Provide the [x, y] coordinate of the cell's center where the given text is located.  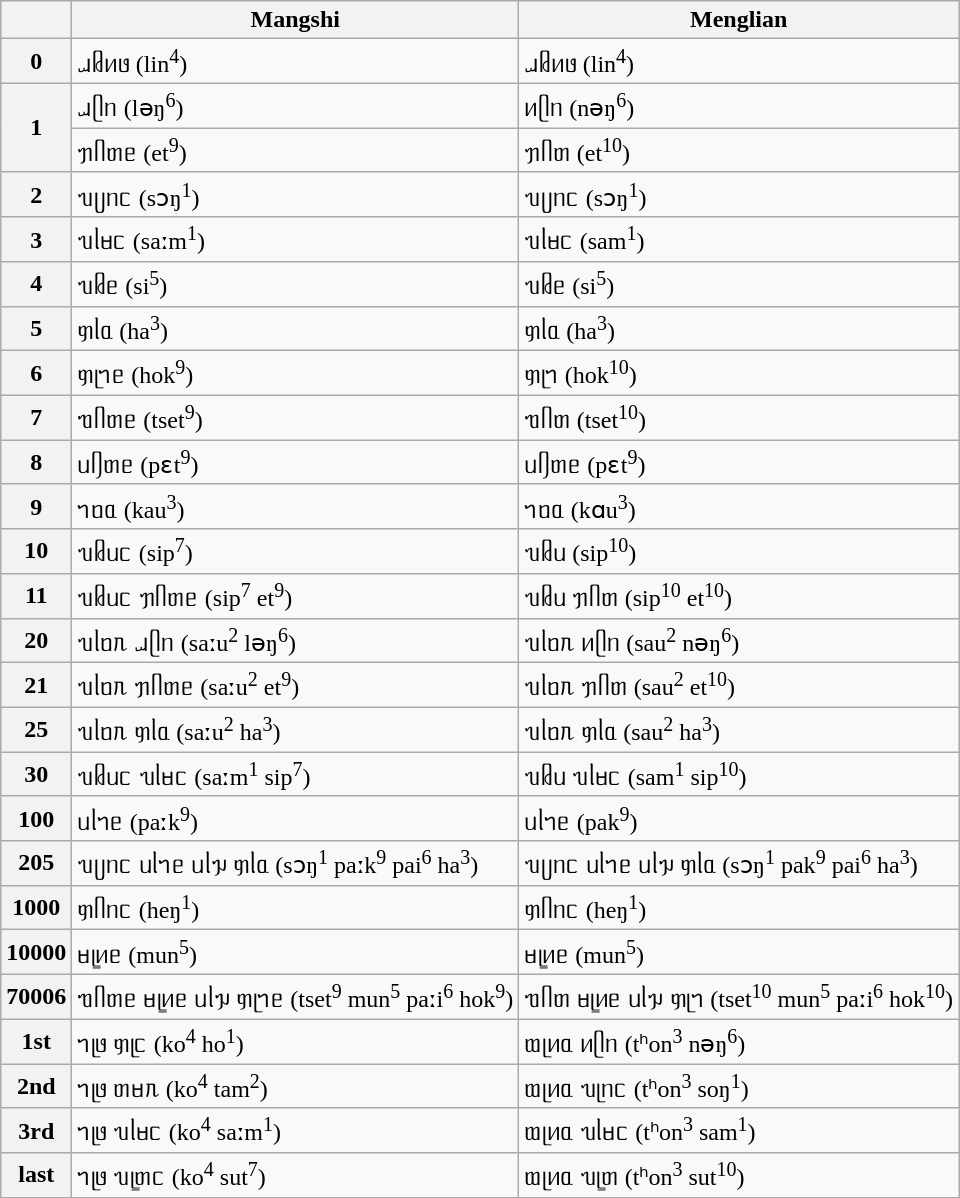
ᥓᥥᥖᥱ (tset9) [296, 418]
ᥔᥣᥝᥰ ᥟᥥᥖ (sau2 et10) [739, 686]
3rd [36, 1130]
ᥞᥨᥐᥱ (hok9) [296, 374]
ᥔᥤᥙᥴ ᥔᥣᥛᥴ (saːm1 sip7) [296, 774]
ᥘᥫᥒ (ləŋ6) [296, 106]
1st [36, 1042]
ᥓᥥᥖ ᥛᥧᥢᥱ ᥙᥣᥭ ᥞᥨᥐ (tset10 mun5 paːi6 hok10) [739, 996]
ᥔᥣᥝᥰ ᥢᥫᥒ (sau2 nəŋ6) [739, 640]
6 [36, 374]
21 [36, 686]
ᥔᥤᥙ ᥔᥣᥛᥴ (sam1 sip10) [739, 774]
0 [36, 62]
ᥟᥥᥖᥱ (et9) [296, 150]
70006 [36, 996]
1000 [36, 908]
ᥓᥥᥖ (tset10) [739, 418]
1 [36, 128]
20 [36, 640]
Menglian [739, 20]
ᥔᥣᥛᥴ (saːm1) [296, 240]
ᥔᥤᥙ ᥟᥥᥖ (sip10 et10) [739, 596]
ᥐᥝᥲ (kau3) [296, 506]
ᥐᥝᥲ (kɑu3) [739, 506]
ᥔᥩᥒᥴ ᥙᥣᥐᥱ ᥙᥣᥭ ᥞᥣᥲ (sɔŋ1 pak9 pai6 ha3) [739, 864]
ᥔᥣᥝᥰ ᥞᥣᥲ (saːu2 ha3) [296, 730]
ᥔᥣᥝᥰ ᥞᥣᥲ (sau2 ha3) [739, 730]
ᥔᥣᥝᥰ ᥘᥫᥒ (saːu2 ləŋ6) [296, 640]
25 [36, 730]
ᥐᥨᥳ ᥔᥣᥛᥴ (ko4 saːm1) [296, 1130]
ᥔᥤᥙᥴ (sip7) [296, 552]
ᥐᥨᥳ ᥔᥧᥖᥴ (ko4 sut7) [296, 1176]
ᥗᥨᥢᥲ ᥔᥨᥒᥴ (tʰon3 soŋ1) [739, 1086]
ᥙᥣᥐᥱ (pak9) [739, 818]
205 [36, 864]
9 [36, 506]
ᥔᥤᥙ (sip10) [739, 552]
ᥗᥨᥢᥲ ᥔᥣᥛᥴ (tʰon3 sam1) [739, 1130]
4 [36, 284]
100 [36, 818]
ᥓᥥᥖᥱ ᥛᥧᥢᥱ ᥙᥣᥭ ᥞᥨᥐᥱ (tset9 mun5 paːi6 hok9) [296, 996]
2nd [36, 1086]
ᥐᥨᥳ ᥖᥛᥰ (ko4 tam2) [296, 1086]
ᥢᥫᥒ (nəŋ6) [739, 106]
3 [36, 240]
11 [36, 596]
ᥙᥣᥐᥱ (paːk9) [296, 818]
ᥐᥨᥳ ᥞᥨᥴ (ko4 ho1) [296, 1042]
ᥔᥣᥛᥴ (sam1) [739, 240]
ᥟᥥᥖ (et10) [739, 150]
ᥗᥨᥢᥲ ᥔᥧᥖ (tʰon3 sut10) [739, 1176]
7 [36, 418]
Mangshi [296, 20]
ᥗᥨᥢᥲ ᥢᥫᥒ (tʰon3 nəŋ6) [739, 1042]
last [36, 1176]
5 [36, 328]
30 [36, 774]
10 [36, 552]
8 [36, 462]
ᥔᥣᥝᥰ ᥟᥥᥖᥱ (saːu2 et9) [296, 686]
10000 [36, 952]
ᥞᥨᥐ (hok10) [739, 374]
2 [36, 194]
ᥔᥤᥙᥴ ᥟᥥᥖᥱ (sip7 et9) [296, 596]
ᥔᥩᥒᥴ ᥙᥣᥐᥱ ᥙᥣᥭ ᥞᥣᥲ (sɔŋ1 paːk9 pai6 ha3) [296, 864]
